Find where the given text appears and provide that cell's center as [x, y] coordinate. 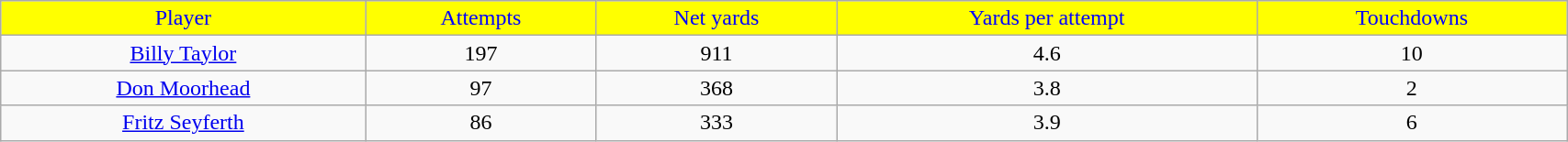
197 [481, 53]
Net yards [716, 18]
Player [184, 18]
86 [481, 123]
97 [481, 88]
Yards per attempt [1047, 18]
Touchdowns [1412, 18]
3.9 [1047, 123]
Fritz Seyferth [184, 123]
3.8 [1047, 88]
4.6 [1047, 53]
Don Moorhead [184, 88]
10 [1412, 53]
Attempts [481, 18]
911 [716, 53]
2 [1412, 88]
368 [716, 88]
Billy Taylor [184, 53]
6 [1412, 123]
333 [716, 123]
